Output the [x, y] coordinate of the center of the cell containing the given text.  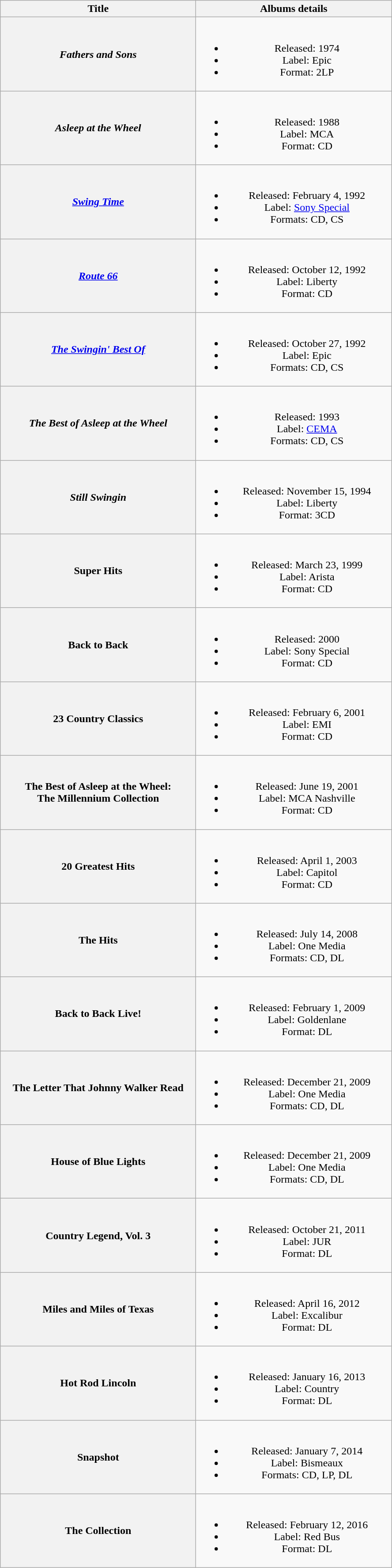
Released: February 12, 2016Label: Red BusFormat: DL [294, 1531]
Back to Back [98, 644]
Released: February 4, 1992Label: Sony SpecialFormats: CD, CS [294, 202]
Route 66 [98, 276]
Released: 1988Label: MCAFormat: CD [294, 128]
Released: February 1, 2009Label: GoldenlaneFormat: DL [294, 1014]
Released: January 7, 2014Label: BismeauxFormats: CD, LP, DL [294, 1457]
Asleep at the Wheel [98, 128]
The Collection [98, 1531]
Released: June 19, 2001Label: MCA NashvilleFormat: CD [294, 792]
23 Country Classics [98, 719]
Released: October 21, 2011Label: JURFormat: DL [294, 1236]
Released: October 27, 1992Label: EpicFormats: CD, CS [294, 349]
Released: 1974Label: EpicFormat: 2LP [294, 54]
Released: March 23, 1999Label: AristaFormat: CD [294, 571]
Released: April 16, 2012Label: ExcaliburFormat: DL [294, 1309]
Released: January 16, 2013Label: CountryFormat: DL [294, 1383]
Released: 2000Label: Sony SpecialFormat: CD [294, 644]
Back to Back Live! [98, 1014]
Released: 1993Label: CEMAFormats: CD, CS [294, 423]
The Letter That Johnny Walker Read [98, 1088]
Swing Time [98, 202]
Super Hits [98, 571]
Released: February 6, 2001Label: EMIFormat: CD [294, 719]
The Best of Asleep at the Wheel [98, 423]
20 Greatest Hits [98, 866]
Snapshot [98, 1457]
Title [98, 9]
Released: October 12, 1992Label: LibertyFormat: CD [294, 276]
Miles and Miles of Texas [98, 1309]
Albums details [294, 9]
House of Blue Lights [98, 1161]
Released: July 14, 2008Label: One MediaFormats: CD, DL [294, 940]
The Best of Asleep at the Wheel:The Millennium Collection [98, 792]
The Swingin' Best Of [98, 349]
Hot Rod Lincoln [98, 1383]
Country Legend, Vol. 3 [98, 1236]
Released: November 15, 1994Label: LibertyFormat: 3CD [294, 497]
Still Swingin [98, 497]
Released: April 1, 2003Label: CapitolFormat: CD [294, 866]
The Hits [98, 940]
Fathers and Sons [98, 54]
